Capture the cell that displays the provided text and extract its (X, Y) central coordinate. 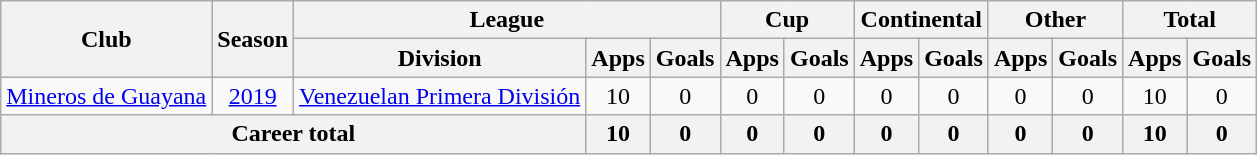
Venezuelan Primera División (440, 96)
2019 (253, 96)
Mineros de Guayana (106, 96)
Cup (787, 20)
Division (440, 58)
Career total (294, 134)
Season (253, 39)
Club (106, 39)
Other (1055, 20)
Continental (921, 20)
Total (1190, 20)
League (507, 20)
